Provide the [X, Y] coordinate of the cell's center where the given text is located.  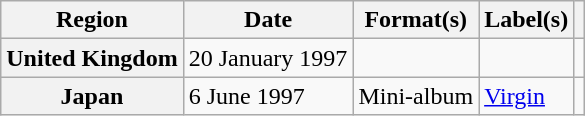
20 January 1997 [268, 58]
Date [268, 20]
United Kingdom [92, 58]
Region [92, 20]
Label(s) [526, 20]
Virgin [526, 96]
Japan [92, 96]
Mini-album [416, 96]
Format(s) [416, 20]
6 June 1997 [268, 96]
